Extract the [X, Y] coordinate from the center of the cell holding the provided text.  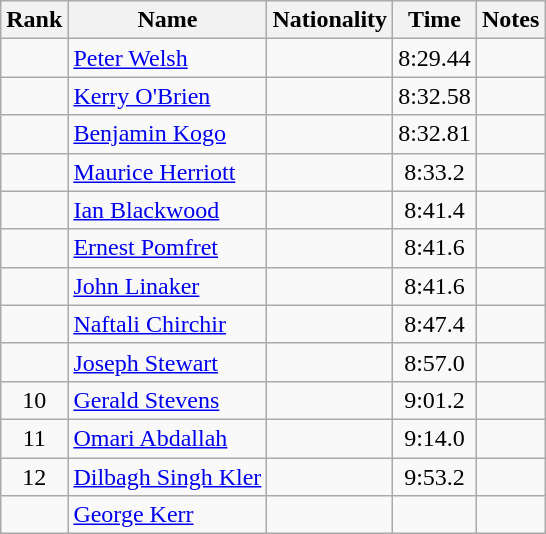
8:32.81 [435, 134]
12 [34, 477]
Dilbagh Singh Kler [168, 477]
9:14.0 [435, 438]
Time [435, 20]
Name [168, 20]
8:32.58 [435, 96]
8:47.4 [435, 324]
Gerald Stevens [168, 400]
8:33.2 [435, 172]
Nationality [330, 20]
Peter Welsh [168, 58]
Rank [34, 20]
George Kerr [168, 515]
Kerry O'Brien [168, 96]
8:29.44 [435, 58]
Ernest Pomfret [168, 248]
9:53.2 [435, 477]
Notes [510, 20]
Joseph Stewart [168, 362]
Ian Blackwood [168, 210]
Omari Abdallah [168, 438]
John Linaker [168, 286]
Maurice Herriott [168, 172]
8:57.0 [435, 362]
9:01.2 [435, 400]
Naftali Chirchir [168, 324]
8:41.4 [435, 210]
Benjamin Kogo [168, 134]
10 [34, 400]
11 [34, 438]
